Scan for the cell matching the given text and deliver its [X, Y] coordinate at center. 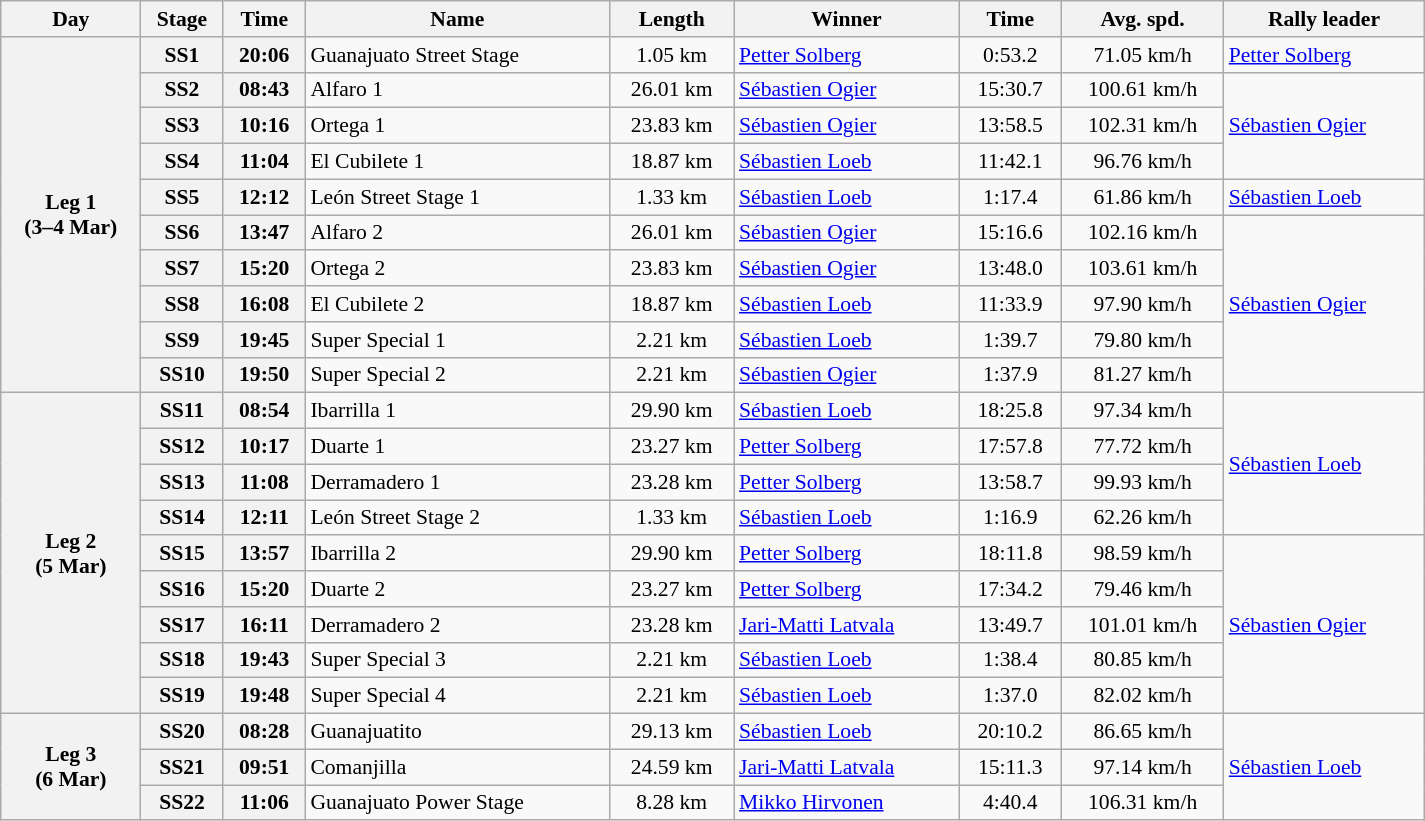
León Street Stage 1 [457, 197]
13:49.7 [1010, 625]
79.80 km/h [1143, 340]
19:45 [264, 340]
102.31 km/h [1143, 126]
Super Special 4 [457, 696]
1:37.0 [1010, 696]
97.34 km/h [1143, 411]
79.46 km/h [1143, 589]
Guanajuato Power Stage [457, 803]
Avg. spd. [1143, 19]
15:16.6 [1010, 233]
Alfaro 2 [457, 233]
Winner [846, 19]
8.28 km [672, 803]
10:16 [264, 126]
Super Special 1 [457, 340]
18:25.8 [1010, 411]
SS1 [182, 55]
08:54 [264, 411]
SS8 [182, 304]
11:08 [264, 482]
61.86 km/h [1143, 197]
SS19 [182, 696]
Rally leader [1324, 19]
12:11 [264, 518]
Ortega 1 [457, 126]
99.93 km/h [1143, 482]
Super Special 2 [457, 375]
Leg 3(6 Mar) [71, 768]
SS14 [182, 518]
08:43 [264, 90]
19:48 [264, 696]
86.65 km/h [1143, 732]
20:06 [264, 55]
Day [71, 19]
96.76 km/h [1143, 162]
16:11 [264, 625]
81.27 km/h [1143, 375]
SS20 [182, 732]
4:40.4 [1010, 803]
15:11.3 [1010, 767]
97.14 km/h [1143, 767]
100.61 km/h [1143, 90]
SS2 [182, 90]
1:39.7 [1010, 340]
Guanajuatito [457, 732]
102.16 km/h [1143, 233]
Stage [182, 19]
SS18 [182, 660]
Duarte 1 [457, 447]
El Cubilete 1 [457, 162]
11:42.1 [1010, 162]
71.05 km/h [1143, 55]
0:53.2 [1010, 55]
11:04 [264, 162]
11:33.9 [1010, 304]
08:28 [264, 732]
1:38.4 [1010, 660]
SS5 [182, 197]
97.90 km/h [1143, 304]
Leg 1(3–4 Mar) [71, 215]
80.85 km/h [1143, 660]
SS16 [182, 589]
SS17 [182, 625]
Comanjilla [457, 767]
Derramadero 2 [457, 625]
1.05 km [672, 55]
Name [457, 19]
10:17 [264, 447]
SS11 [182, 411]
SS10 [182, 375]
SS13 [182, 482]
11:06 [264, 803]
12:12 [264, 197]
SS21 [182, 767]
SS4 [182, 162]
Guanajuato Street Stage [457, 55]
Mikko Hirvonen [846, 803]
El Cubilete 2 [457, 304]
1:16.9 [1010, 518]
20:10.2 [1010, 732]
SS6 [182, 233]
62.26 km/h [1143, 518]
17:34.2 [1010, 589]
León Street Stage 2 [457, 518]
Length [672, 19]
106.31 km/h [1143, 803]
98.59 km/h [1143, 554]
Alfaro 1 [457, 90]
SS15 [182, 554]
29.13 km [672, 732]
15:30.7 [1010, 90]
SS12 [182, 447]
101.01 km/h [1143, 625]
24.59 km [672, 767]
17:57.8 [1010, 447]
Ibarrilla 1 [457, 411]
SS22 [182, 803]
SS9 [182, 340]
82.02 km/h [1143, 696]
Leg 2(5 Mar) [71, 554]
1:17.4 [1010, 197]
Derramadero 1 [457, 482]
18:11.8 [1010, 554]
13:58.5 [1010, 126]
Super Special 3 [457, 660]
13:57 [264, 554]
1:37.9 [1010, 375]
Ibarrilla 2 [457, 554]
SS3 [182, 126]
13:47 [264, 233]
103.61 km/h [1143, 269]
Ortega 2 [457, 269]
16:08 [264, 304]
77.72 km/h [1143, 447]
SS7 [182, 269]
19:50 [264, 375]
13:58.7 [1010, 482]
09:51 [264, 767]
19:43 [264, 660]
Duarte 2 [457, 589]
13:48.0 [1010, 269]
